Provide the (x, y) coordinate of the cell's center where the given text is located.  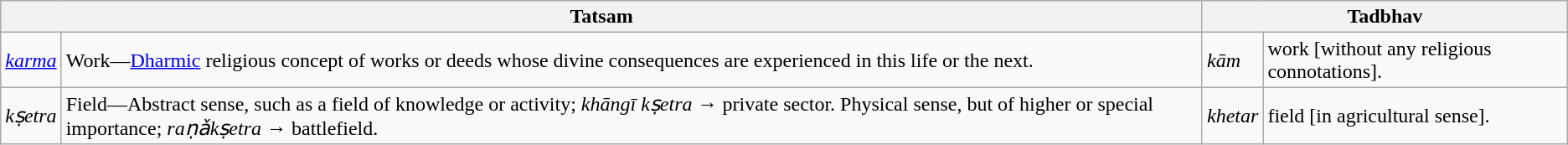
karma (31, 60)
kṣetra (31, 116)
kām (1232, 60)
Work—Dharmic religious concept of works or deeds whose divine consequences are experienced in this life or the next. (632, 60)
Tadbhav (1385, 17)
Tatsam (601, 17)
work [without any religious connotations]. (1416, 60)
field [in agricultural sense]. (1416, 116)
khetar (1232, 116)
